Provide the (x, y) coordinate of the cell's center where the given text is located.  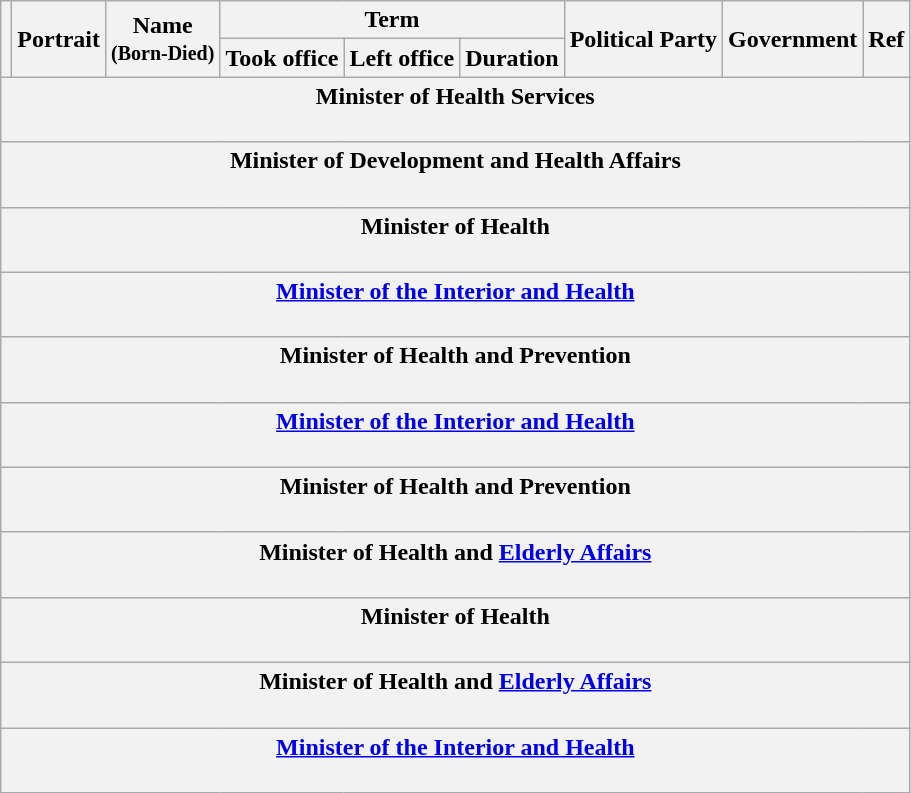
Name(Born-Died) (162, 39)
Took office (282, 58)
Term (392, 20)
Portrait (59, 39)
Duration (512, 58)
Ref (886, 39)
Minister of Health Services (456, 110)
Political Party (643, 39)
Government (792, 39)
Minister of Development and Health Affairs (456, 174)
Left office (402, 58)
